Locate the cell with the specified text and output its (x, y) center coordinate. 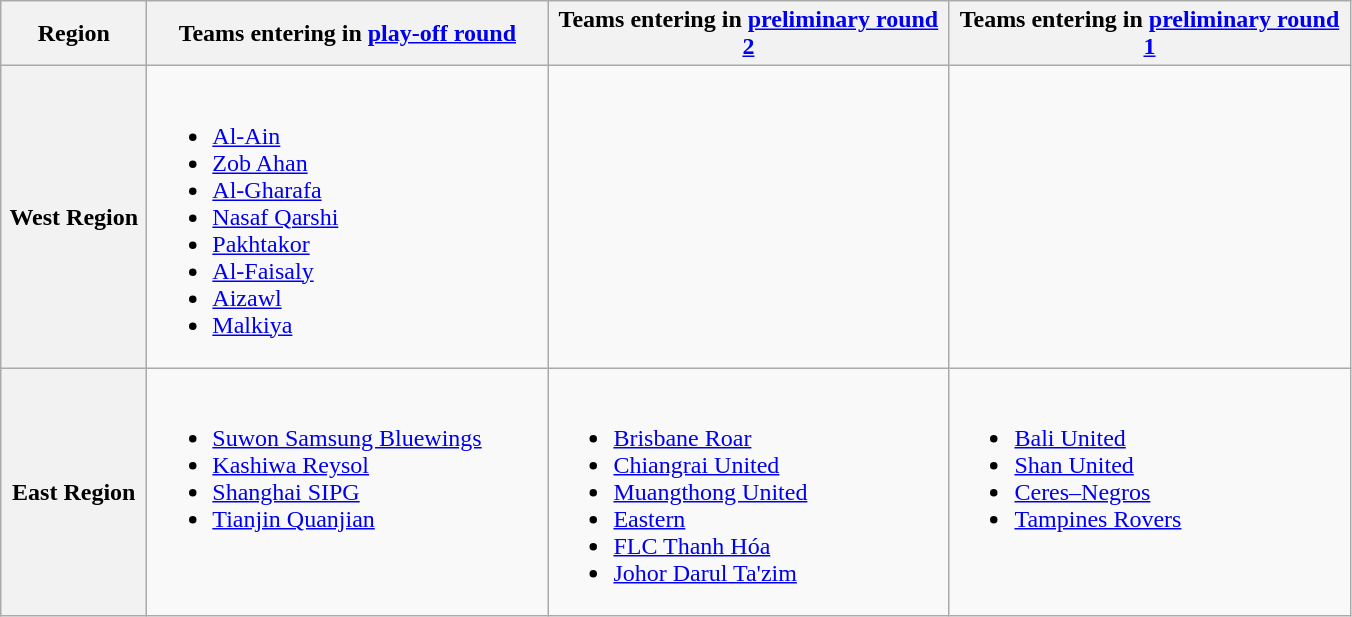
Teams entering in play-off round (348, 34)
Al-Ain Zob Ahan Al-Gharafa Nasaf Qarshi Pakhtakor Al-Faisaly Aizawl Malkiya (348, 217)
Brisbane Roar Chiangrai United Muangthong United Eastern FLC Thanh Hóa Johor Darul Ta'zim (748, 492)
Region (74, 34)
Suwon Samsung Bluewings Kashiwa Reysol Shanghai SIPG Tianjin Quanjian (348, 492)
Teams entering in preliminary round 1 (1150, 34)
Bali United Shan United Ceres–Negros Tampines Rovers (1150, 492)
East Region (74, 492)
West Region (74, 217)
Teams entering in preliminary round 2 (748, 34)
